From the cell containing the given text, extract its center point as (x, y) coordinate. 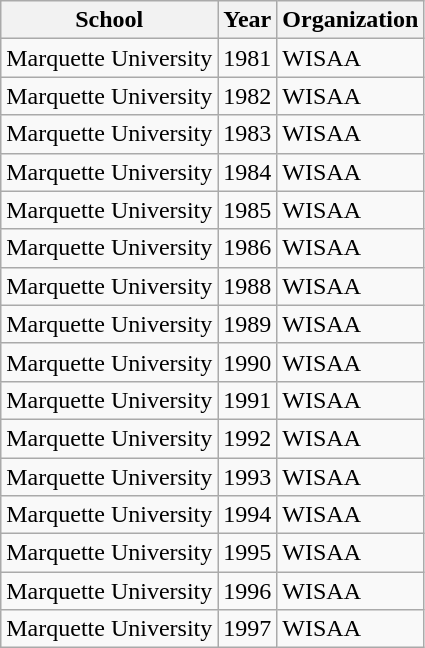
1982 (248, 96)
1995 (248, 553)
1990 (248, 362)
Organization (350, 20)
1988 (248, 286)
1983 (248, 134)
1981 (248, 58)
1997 (248, 629)
Year (248, 20)
1989 (248, 324)
1994 (248, 515)
1996 (248, 591)
1992 (248, 438)
School (110, 20)
1993 (248, 477)
1985 (248, 210)
1986 (248, 248)
1984 (248, 172)
1991 (248, 400)
